Provide the (X, Y) coordinate of the cell's center where the given text is located.  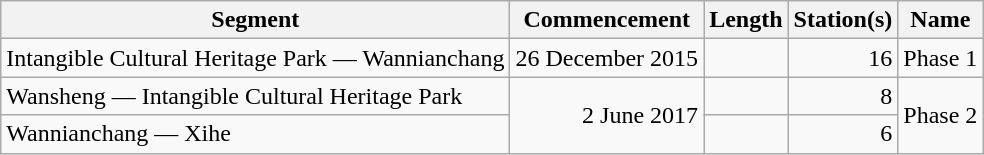
8 (843, 96)
6 (843, 134)
Station(s) (843, 20)
Wansheng — Intangible Cultural Heritage Park (256, 96)
2 June 2017 (607, 115)
Phase 1 (940, 58)
26 December 2015 (607, 58)
Wannianchang — Xihe (256, 134)
Name (940, 20)
Commencement (607, 20)
Segment (256, 20)
Intangible Cultural Heritage Park — Wannianchang (256, 58)
16 (843, 58)
Phase 2 (940, 115)
Length (746, 20)
